Detect which cell encompasses the target text, then output its (X, Y) center coordinate. 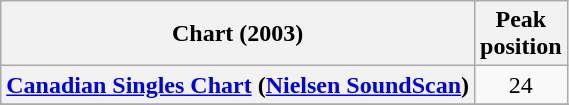
Chart (2003) (238, 34)
Peakposition (521, 34)
24 (521, 85)
Canadian Singles Chart (Nielsen SoundScan) (238, 85)
